Provide the [x, y] coordinate of the cell's center where the given text is located.  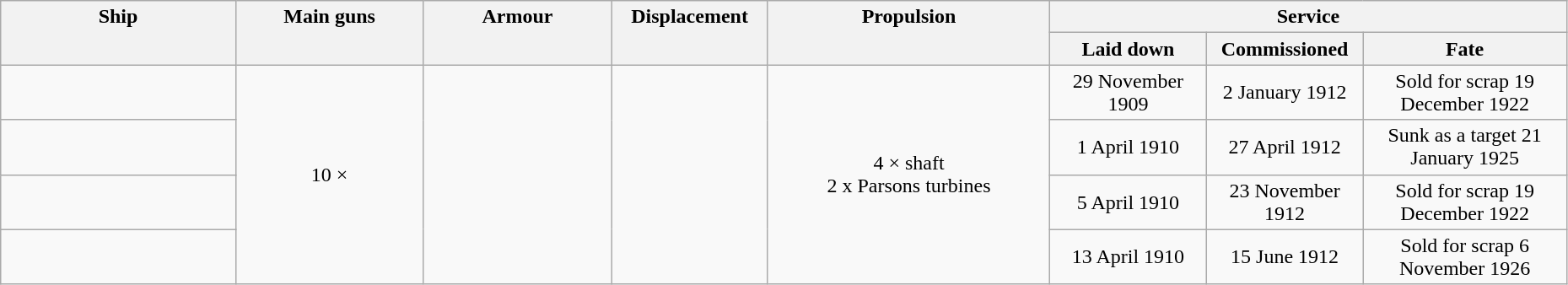
Armour [518, 33]
Fate [1464, 49]
1 April 1910 [1129, 147]
Service [1309, 17]
27 April 1912 [1285, 147]
Main guns [329, 33]
Displacement [690, 33]
Commissioned [1285, 49]
29 November 1909 [1129, 93]
Propulsion [908, 33]
2 January 1912 [1285, 93]
Sunk as a target 21 January 1925 [1464, 147]
Sold for scrap 6 November 1926 [1464, 256]
Laid down [1129, 49]
13 April 1910 [1129, 256]
4 × shaft2 x Parsons turbines [908, 175]
Ship [118, 33]
10 × [329, 175]
23 November 1912 [1285, 202]
5 April 1910 [1129, 202]
15 June 1912 [1285, 256]
